Return the [x, y] coordinate for the center point of the cell that contains the specified text.  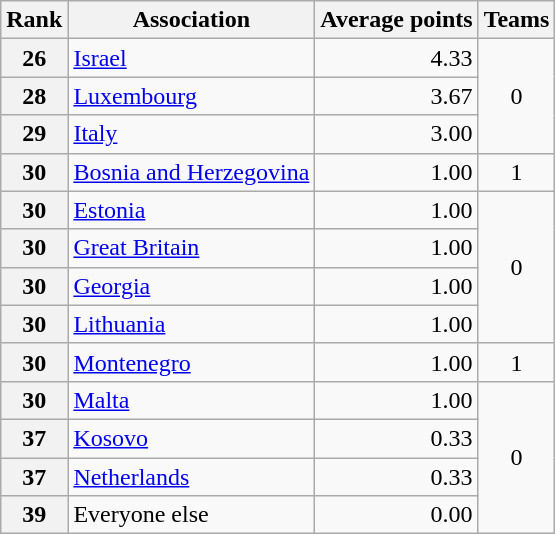
Luxembourg [192, 96]
3.00 [396, 134]
Everyone else [192, 515]
4.33 [396, 58]
Netherlands [192, 477]
39 [34, 515]
Lithuania [192, 324]
Kosovo [192, 438]
Association [192, 20]
0.00 [396, 515]
Italy [192, 134]
Georgia [192, 286]
26 [34, 58]
Rank [34, 20]
3.67 [396, 96]
Teams [516, 20]
Israel [192, 58]
Average points [396, 20]
Malta [192, 400]
29 [34, 134]
28 [34, 96]
Great Britain [192, 248]
Estonia [192, 210]
Bosnia and Herzegovina [192, 172]
Montenegro [192, 362]
